Provide the (x, y) coordinate of the cell's center where the given text is located.  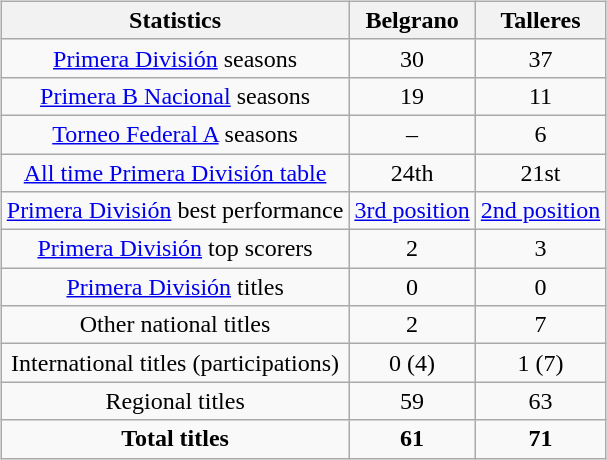
3rd position (412, 211)
2nd position (540, 211)
Primera División best performance (175, 211)
71 (540, 439)
Primera B Nacional seasons (175, 96)
7 (540, 325)
21st (540, 173)
Talleres (540, 20)
Statistics (175, 20)
Regional titles (175, 401)
11 (540, 96)
63 (540, 401)
3 (540, 249)
Primera División titles (175, 287)
6 (540, 134)
Other national titles (175, 325)
Primera División top scorers (175, 249)
– (412, 134)
61 (412, 439)
37 (540, 58)
Primera División seasons (175, 58)
International titles (participations) (175, 363)
Total titles (175, 439)
1 (7) (540, 363)
24th (412, 173)
Torneo Federal A seasons (175, 134)
19 (412, 96)
All time Primera División table (175, 173)
Belgrano (412, 20)
30 (412, 58)
59 (412, 401)
0 (4) (412, 363)
